Extract the (x, y) coordinate from the center of the cell holding the provided text.  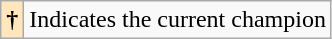
† (12, 20)
Indicates the current champion (178, 20)
